Capture the cell that displays the provided text and extract its (X, Y) central coordinate. 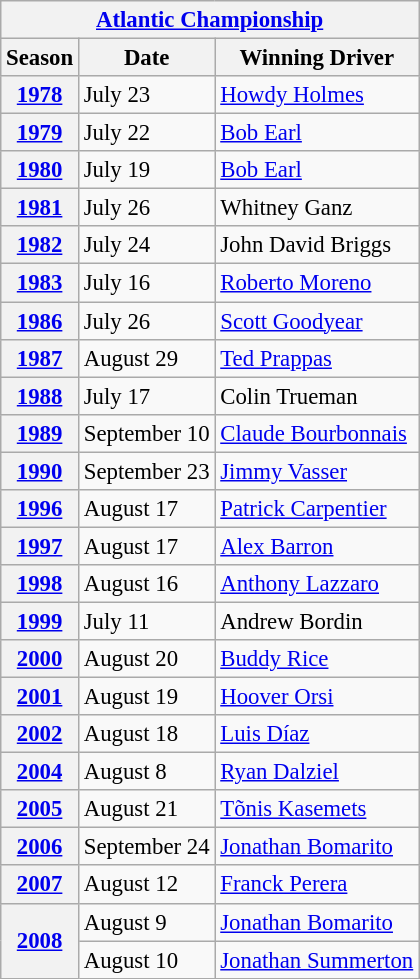
July 22 (146, 133)
Luis Díaz (317, 734)
Whitney Ganz (317, 208)
Franck Perera (317, 885)
1998 (40, 584)
August 18 (146, 734)
2004 (40, 772)
July 23 (146, 95)
2000 (40, 659)
2002 (40, 734)
1989 (40, 433)
Hoover Orsi (317, 697)
August 29 (146, 358)
1983 (40, 283)
Winning Driver (317, 58)
Atlantic Championship (210, 20)
1980 (40, 170)
August 16 (146, 584)
1990 (40, 471)
August 9 (146, 922)
Patrick Carpentier (317, 509)
July 24 (146, 245)
1981 (40, 208)
August 20 (146, 659)
2007 (40, 885)
July 19 (146, 170)
September 24 (146, 847)
September 23 (146, 471)
1996 (40, 509)
John David Briggs (317, 245)
Date (146, 58)
Jimmy Vasser (317, 471)
Andrew Bordin (317, 621)
1997 (40, 546)
1986 (40, 321)
Ryan Dalziel (317, 772)
1987 (40, 358)
Ted Prappas (317, 358)
August 19 (146, 697)
Tõnis Kasemets (317, 809)
Claude Bourbonnais (317, 433)
Colin Trueman (317, 396)
July 11 (146, 621)
1979 (40, 133)
August 12 (146, 885)
August 21 (146, 809)
Roberto Moreno (317, 283)
2001 (40, 697)
Anthony Lazzaro (317, 584)
September 10 (146, 433)
Alex Barron (317, 546)
Jonathan Summerton (317, 960)
Howdy Holmes (317, 95)
July 16 (146, 283)
1988 (40, 396)
Scott Goodyear (317, 321)
August 8 (146, 772)
2006 (40, 847)
August 10 (146, 960)
1982 (40, 245)
2008 (40, 940)
July 17 (146, 396)
Buddy Rice (317, 659)
Season (40, 58)
1978 (40, 95)
1999 (40, 621)
2005 (40, 809)
